For the text-containing cell, return its midpoint in (X, Y) coordinate format. 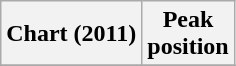
Peakposition (188, 34)
Chart (2011) (72, 34)
